Return (X, Y) of the center of cell containing provided text 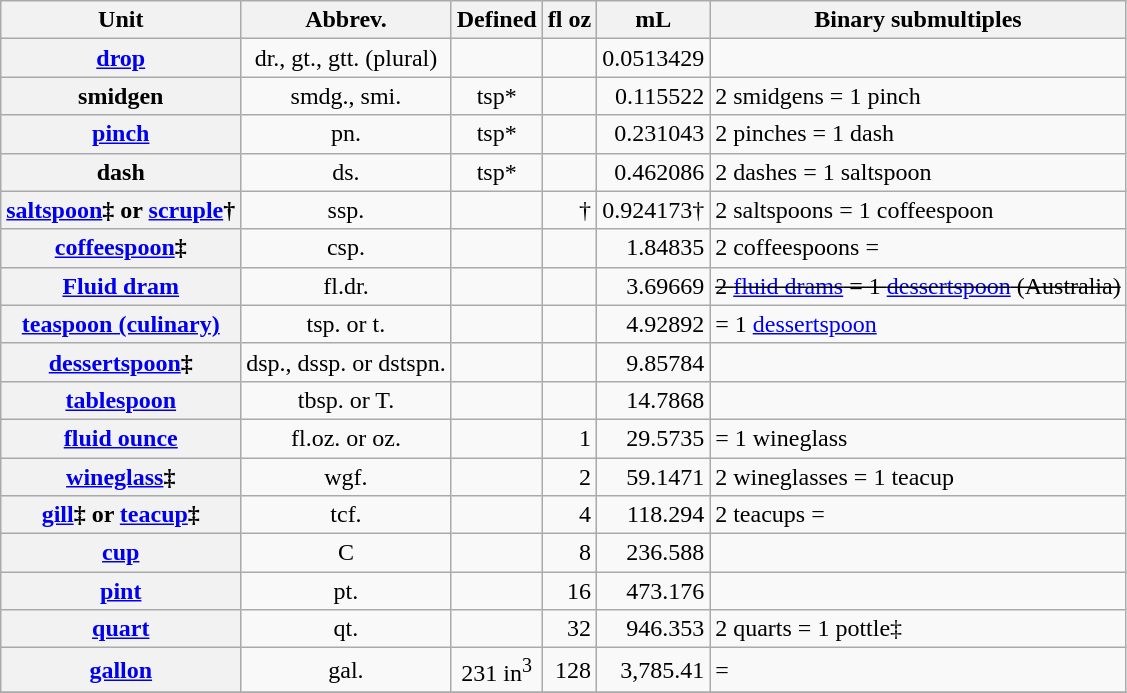
2 coffeespoons = (918, 248)
2 dashes = 1 saltspoon (918, 172)
1 (569, 438)
csp. (346, 248)
0.462086 (654, 172)
Defined (496, 20)
2 teacups = (918, 515)
2 pinches = 1 dash (918, 134)
mL (654, 20)
saltspoon‡ or scruple† (121, 210)
pn. (346, 134)
2 saltspoons = 1 coffeespoon (918, 210)
dash (121, 172)
fl.dr. (346, 286)
118.294 (654, 515)
= (918, 670)
tcf. (346, 515)
gill‡ or teacup‡ (121, 515)
smidgen (121, 96)
0.924173† (654, 210)
dsp., dssp. or dstspn. (346, 362)
2 wineglasses = 1 teacup (918, 477)
tbsp. or T. (346, 400)
3.69669 (654, 286)
pt. (346, 591)
tablespoon (121, 400)
wineglass‡ (121, 477)
2 (569, 477)
quart (121, 629)
qt. (346, 629)
2 fluid drams = 1 dessertspoon (Australia) (918, 286)
C (346, 553)
† (569, 210)
59.1471 (654, 477)
wgf. (346, 477)
gallon (121, 670)
Abbrev. (346, 20)
dessertspoon‡ (121, 362)
gal. (346, 670)
0.0513429 (654, 58)
16 (569, 591)
2 smidgens = 1 pinch (918, 96)
29.5735 (654, 438)
14.7868 (654, 400)
4.92892 (654, 324)
9.85784 (654, 362)
fluid ounce (121, 438)
fl.oz. or oz. (346, 438)
128 (569, 670)
ssp. (346, 210)
pint (121, 591)
tsp. or t. (346, 324)
ds. (346, 172)
473.176 (654, 591)
Binary submultiples (918, 20)
dr., gt., gtt. (plural) (346, 58)
Fluid dram (121, 286)
4 (569, 515)
0.115522 (654, 96)
drop (121, 58)
fl oz (569, 20)
32 (569, 629)
Unit (121, 20)
3,785.41 (654, 670)
teaspoon (culinary) (121, 324)
231 in3 (496, 670)
946.353 (654, 629)
= 1 dessertspoon (918, 324)
pinch (121, 134)
smdg., smi. (346, 96)
1.84835 (654, 248)
cup (121, 553)
236.588 (654, 553)
= 1 wineglass (918, 438)
8 (569, 553)
0.231043 (654, 134)
2 quarts = 1 pottle‡ (918, 629)
coffeespoon‡ (121, 248)
